Locate the cell with the specified text and output its (x, y) center coordinate. 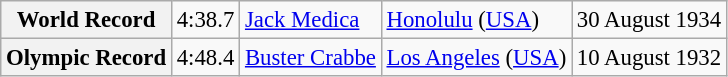
Olympic Record (86, 58)
10 August 1932 (650, 58)
World Record (86, 20)
4:48.4 (205, 58)
Los Angeles (USA) (476, 58)
Honolulu (USA) (476, 20)
Buster Crabbe (311, 58)
4:38.7 (205, 20)
Jack Medica (311, 20)
30 August 1934 (650, 20)
